Return [x, y] of the center of cell containing provided text 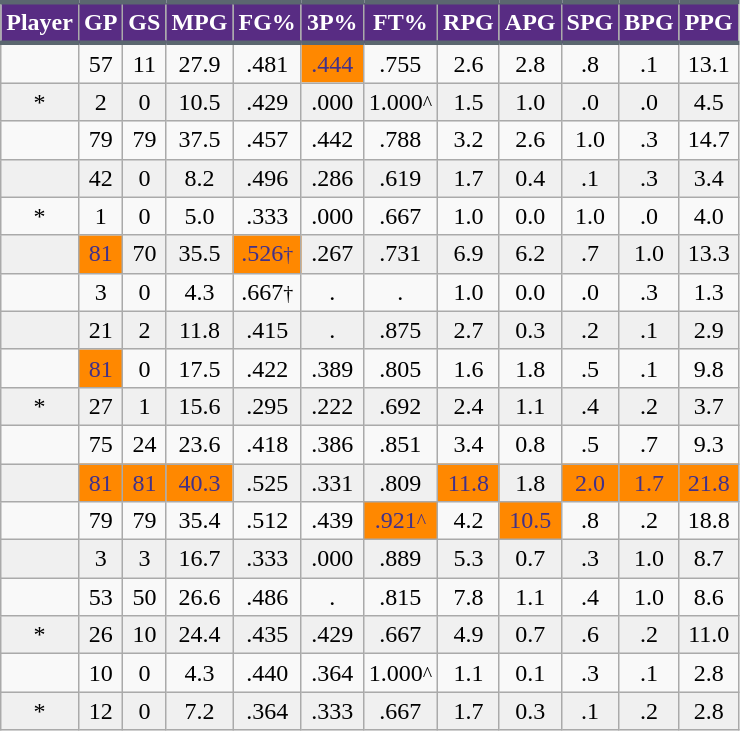
MPG [200, 22]
.435 [267, 635]
.619 [400, 178]
4.2 [469, 521]
1.5 [469, 102]
70 [144, 254]
FT% [400, 22]
1.6 [469, 368]
4.5 [708, 102]
.6 [590, 635]
18.8 [708, 521]
.496 [267, 178]
3.7 [708, 406]
37.5 [200, 140]
50 [144, 597]
Player [40, 22]
11 [144, 63]
.439 [332, 521]
2.9 [708, 330]
.389 [332, 368]
42 [100, 178]
GP [100, 22]
53 [100, 597]
13.1 [708, 63]
.815 [400, 597]
GS [144, 22]
11.0 [708, 635]
40.3 [200, 483]
0.8 [530, 444]
RPG [469, 22]
2.4 [469, 406]
.788 [400, 140]
8.6 [708, 597]
9.8 [708, 368]
5.0 [200, 216]
2.0 [590, 483]
27 [100, 406]
24 [144, 444]
7.8 [469, 597]
4.9 [469, 635]
26.6 [200, 597]
75 [100, 444]
14.7 [708, 140]
57 [100, 63]
.444 [332, 63]
.875 [400, 330]
5.3 [469, 559]
6.2 [530, 254]
13.3 [708, 254]
35.5 [200, 254]
26 [100, 635]
.457 [267, 140]
.386 [332, 444]
3.2 [469, 140]
15.6 [200, 406]
9.3 [708, 444]
0.4 [530, 178]
16.7 [200, 559]
8.2 [200, 178]
3P% [332, 22]
.692 [400, 406]
8.7 [708, 559]
.805 [400, 368]
.667† [267, 292]
.442 [332, 140]
2.7 [469, 330]
1.3 [708, 292]
0.1 [530, 673]
PPG [708, 22]
6.9 [469, 254]
27.9 [200, 63]
.809 [400, 483]
.486 [267, 597]
.755 [400, 63]
23.6 [200, 444]
FG% [267, 22]
.481 [267, 63]
.267 [332, 254]
.415 [267, 330]
17.5 [200, 368]
4.0 [708, 216]
24.4 [200, 635]
.512 [267, 521]
12 [100, 711]
.222 [332, 406]
BPG [649, 22]
.731 [400, 254]
.921^ [400, 521]
.440 [267, 673]
.331 [332, 483]
.526† [267, 254]
7.2 [200, 711]
21 [100, 330]
.418 [267, 444]
.851 [400, 444]
.525 [267, 483]
.889 [400, 559]
.286 [332, 178]
SPG [590, 22]
.295 [267, 406]
APG [530, 22]
35.4 [200, 521]
21.8 [708, 483]
.422 [267, 368]
